Provide the [X, Y] coordinate of the cell's center where the given text is located.  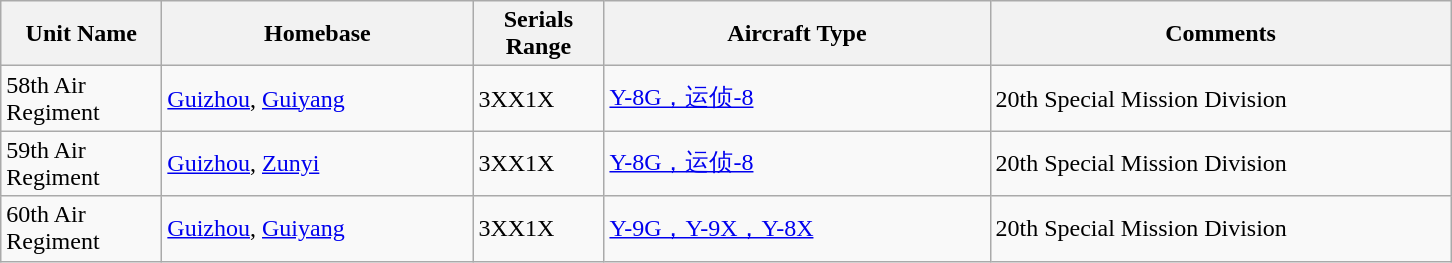
Aircraft Type [797, 34]
Guizhou, Zunyi [318, 164]
Serials Range [538, 34]
Unit Name [82, 34]
Comments [1220, 34]
58th Air Regiment [82, 98]
60th Air Regiment [82, 228]
Homebase [318, 34]
Y-9G，Y-9X，Y-8X [797, 228]
59th Air Regiment [82, 164]
